Find where the given text appears and provide that cell's center as (X, Y) coordinate. 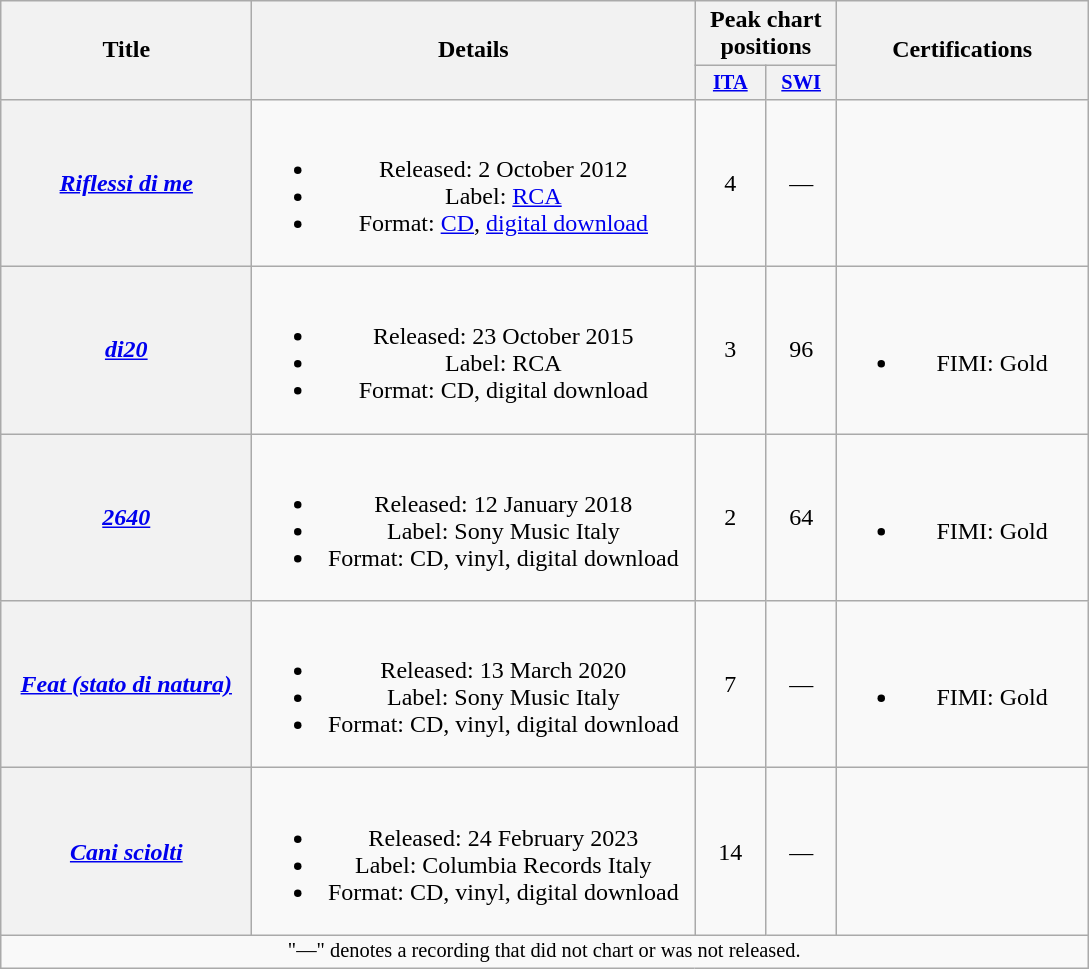
Title (126, 50)
96 (802, 350)
Riflessi di me (126, 182)
3 (730, 350)
SWI (802, 83)
Released: 12 January 2018Label: Sony Music ItalyFormat: CD, vinyl, digital download (474, 518)
Feat (stato di natura) (126, 684)
64 (802, 518)
di20 (126, 350)
4 (730, 182)
Cani sciolti (126, 852)
"—" denotes a recording that did not chart or was not released. (544, 952)
ITA (730, 83)
Peak chart positions (766, 34)
2640 (126, 518)
Certifications (962, 50)
Details (474, 50)
14 (730, 852)
Released: 13 March 2020Label: Sony Music ItalyFormat: CD, vinyl, digital download (474, 684)
Released: 23 October 2015Label: RCAFormat: CD, digital download (474, 350)
2 (730, 518)
7 (730, 684)
Released: 2 October 2012Label: RCAFormat: CD, digital download (474, 182)
Released: 24 February 2023Label: Columbia Records ItalyFormat: CD, vinyl, digital download (474, 852)
